Output the (x, y) coordinate of the center of the cell containing the given text.  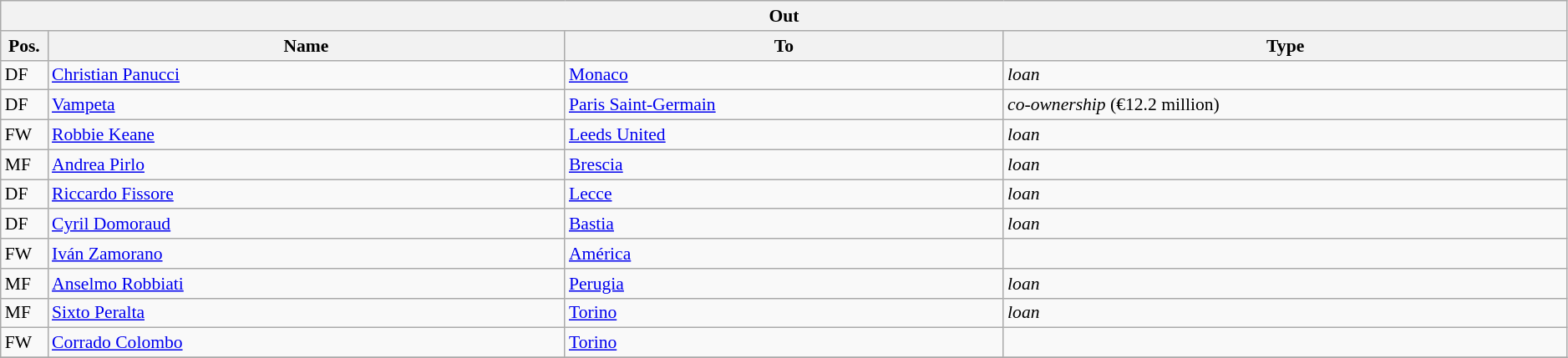
Robbie Keane (306, 135)
Monaco (784, 75)
Sixto Peralta (306, 313)
Christian Panucci (306, 75)
Lecce (784, 194)
Out (784, 16)
Leeds United (784, 135)
co-ownership (€12.2 million) (1285, 105)
Brescia (784, 164)
To (784, 46)
Bastia (784, 224)
Riccardo Fissore (306, 194)
Type (1285, 46)
América (784, 254)
Perugia (784, 284)
Vampeta (306, 105)
Anselmo Robbiati (306, 284)
Name (306, 46)
Paris Saint-Germain (784, 105)
Andrea Pirlo (306, 164)
Iván Zamorano (306, 254)
Pos. (24, 46)
Cyril Domoraud (306, 224)
Corrado Colombo (306, 343)
